Capture the cell that displays the provided text and extract its [X, Y] central coordinate. 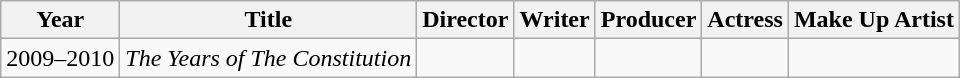
Director [466, 20]
The Years of The Constitution [268, 58]
Actress [746, 20]
Title [268, 20]
Make Up Artist [874, 20]
Producer [648, 20]
Year [60, 20]
Writer [554, 20]
2009–2010 [60, 58]
